Provide the [X, Y] coordinate of the cell's center where the given text is located.  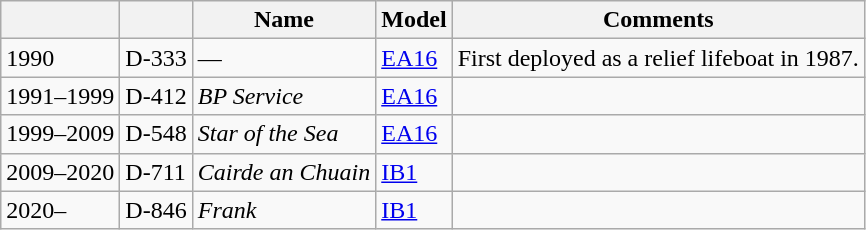
Comments [658, 20]
1999–2009 [60, 134]
1990 [60, 58]
Name [284, 20]
D-711 [156, 172]
D-548 [156, 134]
1991–1999 [60, 96]
2009–2020 [60, 172]
First deployed as a relief lifeboat in 1987. [658, 58]
Frank [284, 210]
BP Service [284, 96]
D-412 [156, 96]
Cairde an Chuain [284, 172]
— [284, 58]
D-333 [156, 58]
Model [414, 20]
D-846 [156, 210]
Star of the Sea [284, 134]
2020– [60, 210]
